From the cell containing the given text, extract its center point as [X, Y] coordinate. 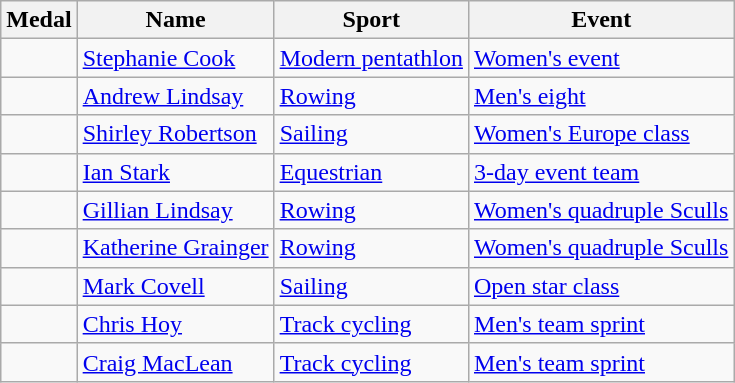
Ian Stark [176, 172]
Mark Covell [176, 286]
Women's Europe class [600, 134]
Andrew Lindsay [176, 96]
Gillian Lindsay [176, 210]
Name [176, 20]
Medal [39, 20]
3-day event team [600, 172]
Chris Hoy [176, 324]
Equestrian [371, 172]
Craig MacLean [176, 362]
Women's event [600, 58]
Event [600, 20]
Shirley Robertson [176, 134]
Sport [371, 20]
Modern pentathlon [371, 58]
Stephanie Cook [176, 58]
Men's eight [600, 96]
Open star class [600, 286]
Katherine Grainger [176, 248]
